Capture the cell that displays the provided text and extract its [X, Y] central coordinate. 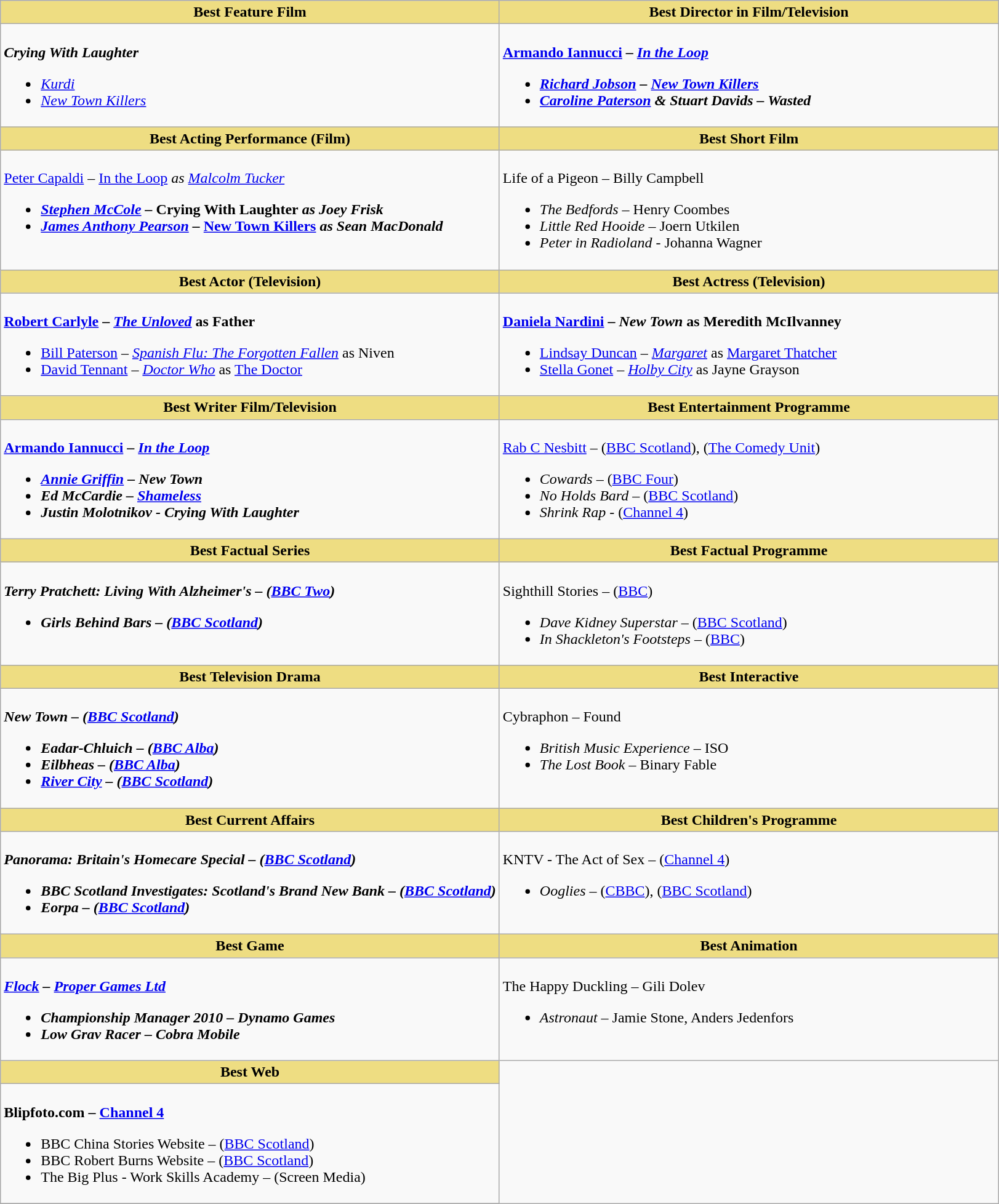
Best Web [250, 1072]
Best Feature Film [250, 12]
KNTV - The Act of Sex – (Channel 4)Ooglies – (CBBC), (BBC Scotland) [748, 883]
Best Game [250, 946]
Flock – Proper Games LtdChampionship Manager 2010 – Dynamo GamesLow Grav Racer – Cobra Mobile [250, 1009]
New Town – (BBC Scotland)Eadar-Chluich – (BBC Alba)Eilbheas – (BBC Alba)River City – (BBC Scotland) [250, 748]
Robert Carlyle – The Unloved as FatherBill Paterson – Spanish Flu: The Forgotten Fallen as NivenDavid Tennant – Doctor Who as The Doctor [250, 345]
Best Factual Programme [748, 550]
Best Factual Series [250, 550]
Best Actor (Television) [250, 281]
Daniela Nardini – New Town as Meredith McIlvanneyLindsay Duncan – Margaret as Margaret ThatcherStella Gonet – Holby City as Jayne Grayson [748, 345]
Best Current Affairs [250, 819]
Armando Iannucci – In the LoopRichard Jobson – New Town KillersCaroline Paterson & Stuart Davids – Wasted [748, 75]
Best Actress (Television) [748, 281]
Best Director in Film/Television [748, 12]
Armando Iannucci – In the LoopAnnie Griffin – New TownEd McCardie – ShamelessJustin Molotnikov - Crying With Laughter [250, 479]
Best Writer Film/Television [250, 407]
Cybraphon – FoundBritish Music Experience – ISOThe Lost Book – Binary Fable [748, 748]
Crying With LaughterKurdiNew Town Killers [250, 75]
Best Animation [748, 946]
Panorama: Britain's Homecare Special – (BBC Scotland)BBC Scotland Investigates: Scotland's Brand New Bank – (BBC Scotland)Eorpa – (BBC Scotland) [250, 883]
The Happy Duckling – Gili DolevAstronaut – Jamie Stone, Anders Jedenfors [748, 1009]
Best Television Drama [250, 676]
Rab C Nesbitt – (BBC Scotland), (The Comedy Unit)Cowards – (BBC Four)No Holds Bard – (BBC Scotland)Shrink Rap - (Channel 4) [748, 479]
Best Interactive [748, 676]
Best Children's Programme [748, 819]
Sighthill Stories – (BBC)Dave Kidney Superstar – (BBC Scotland)In Shackleton's Footsteps – (BBC) [748, 613]
Best Entertainment Programme [748, 407]
Best Short Film [748, 138]
Best Acting Performance (Film) [250, 138]
Life of a Pigeon – Billy CampbellThe Bedfords – Henry CoombesLittle Red Hooide – Joern UtkilenPeter in Radioland - Johanna Wagner [748, 210]
Terry Pratchett: Living With Alzheimer's – (BBC Two)Girls Behind Bars – (BBC Scotland) [250, 613]
